Pinpoint the cell where the given text exists, returning its [X, Y] midpoint coordinate. 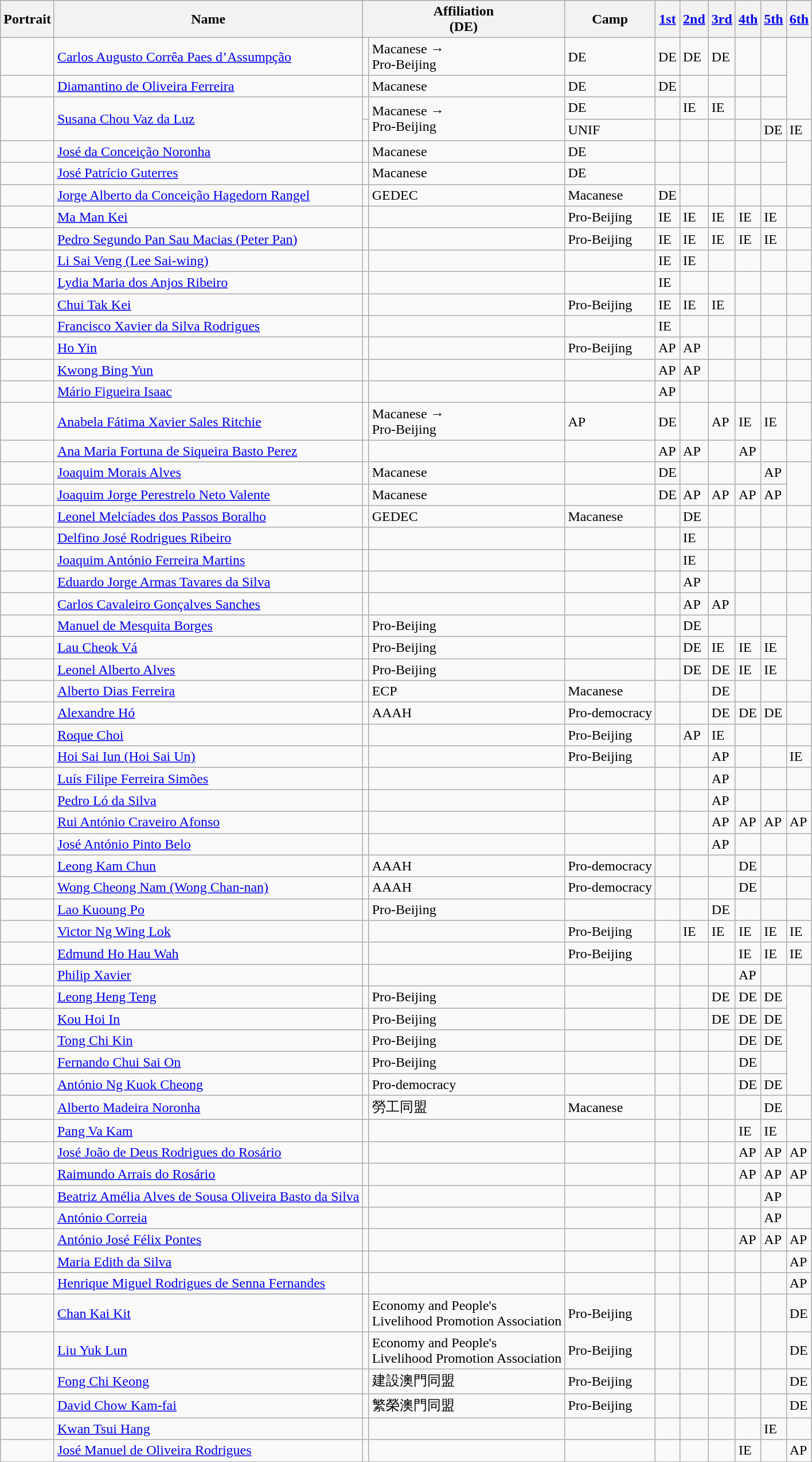
Victor Ng Wing Lok [208, 931]
Lydia Maria dos Anjos Ribeiro [208, 282]
建設澳門同盟 [467, 1382]
Lao Kuoung Po [208, 909]
Edmund Ho Hau Wah [208, 953]
José António Pinto Belo [208, 844]
José Manuel de Oliveira Rodrigues [208, 1451]
Chan Kai Kit [208, 1313]
6th [799, 20]
António Ng Kuok Cheong [208, 1084]
Affiliation(DE) [463, 20]
Luís Filipe Ferreira Simões [208, 779]
Hoi Sai Iun (Hoi Sai Un) [208, 757]
Roque Choi [208, 735]
Pedro Segundo Pan Sau Macias (Peter Pan) [208, 239]
António Correia [208, 1218]
3rd [721, 20]
Alexandre Hó [208, 713]
José Patrício Guterres [208, 173]
Eduardo Jorge Armas Tavares da Silva [208, 582]
4th [748, 20]
1st [667, 20]
Liu Yuk Lun [208, 1351]
Wong Cheong Nam (Wong Chan-nan) [208, 888]
ECP [467, 691]
Pang Va Kam [208, 1130]
Henrique Miguel Rodrigues de Senna Fernandes [208, 1284]
Leonel Alberto Alves [208, 670]
Tong Chi Kin [208, 1041]
Kou Hoi In [208, 1018]
2nd [694, 20]
Camp [610, 20]
繁榮澳門同盟 [467, 1406]
Susana Chou Vaz da Luz [208, 119]
Leong Heng Teng [208, 997]
Delfino José Rodrigues Ribeiro [208, 538]
UNIF [610, 130]
Li Sai Veng (Lee Sai-wing) [208, 260]
António José Félix Pontes [208, 1240]
Philip Xavier [208, 975]
Leonel Melcíades dos Passos Boralho [208, 516]
Carlos Augusto Corrêa Paes d’Assumpção [208, 56]
Fong Chi Keong [208, 1382]
Raimundo Arrais do Rosário [208, 1174]
Maria Edith da Silva [208, 1262]
Rui António Craveiro Afonso [208, 822]
José da Conceição Noronha [208, 151]
José João de Deus Rodrigues do Rosário [208, 1152]
Mário Figueira Isaac [208, 392]
Joaquim Morais Alves [208, 473]
Carlos Cavaleiro Gonçalves Sanches [208, 604]
Alberto Dias Ferreira [208, 691]
Portrait [28, 20]
Joaquim Jorge Perestrelo Neto Valente [208, 495]
Anabela Fátima Xavier Sales Ritchie [208, 421]
Pedro Ló da Silva [208, 800]
Joaquim António Ferreira Martins [208, 560]
Diamantino de Oliveira Ferreira [208, 86]
Chui Tak Kei [208, 305]
Name [208, 20]
Jorge Alberto da Conceição Hagedorn Rangel [208, 195]
Ho Yin [208, 348]
勞工同盟 [467, 1107]
David Chow Kam-fai [208, 1406]
Kwong Bing Yun [208, 370]
Fernando Chui Sai On [208, 1063]
Manuel de Mesquita Borges [208, 625]
Beatriz Amélia Alves de Sousa Oliveira Basto da Silva [208, 1196]
Ana Maria Fortuna de Siqueira Basto Perez [208, 451]
Lau Cheok Vá [208, 647]
Alberto Madeira Noronha [208, 1107]
Ma Man Kei [208, 217]
Kwan Tsui Hang [208, 1429]
Leong Kam Chun [208, 866]
Francisco Xavier da Silva Rodrigues [208, 326]
5th [774, 20]
